Search for the cell housing the specified text and yield its (X, Y) center coordinate. 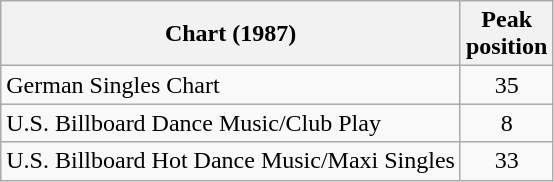
U.S. Billboard Hot Dance Music/Maxi Singles (231, 161)
35 (506, 85)
Peakposition (506, 34)
Chart (1987) (231, 34)
German Singles Chart (231, 85)
U.S. Billboard Dance Music/Club Play (231, 123)
8 (506, 123)
33 (506, 161)
